From the cell containing the given text, extract its center point as (X, Y) coordinate. 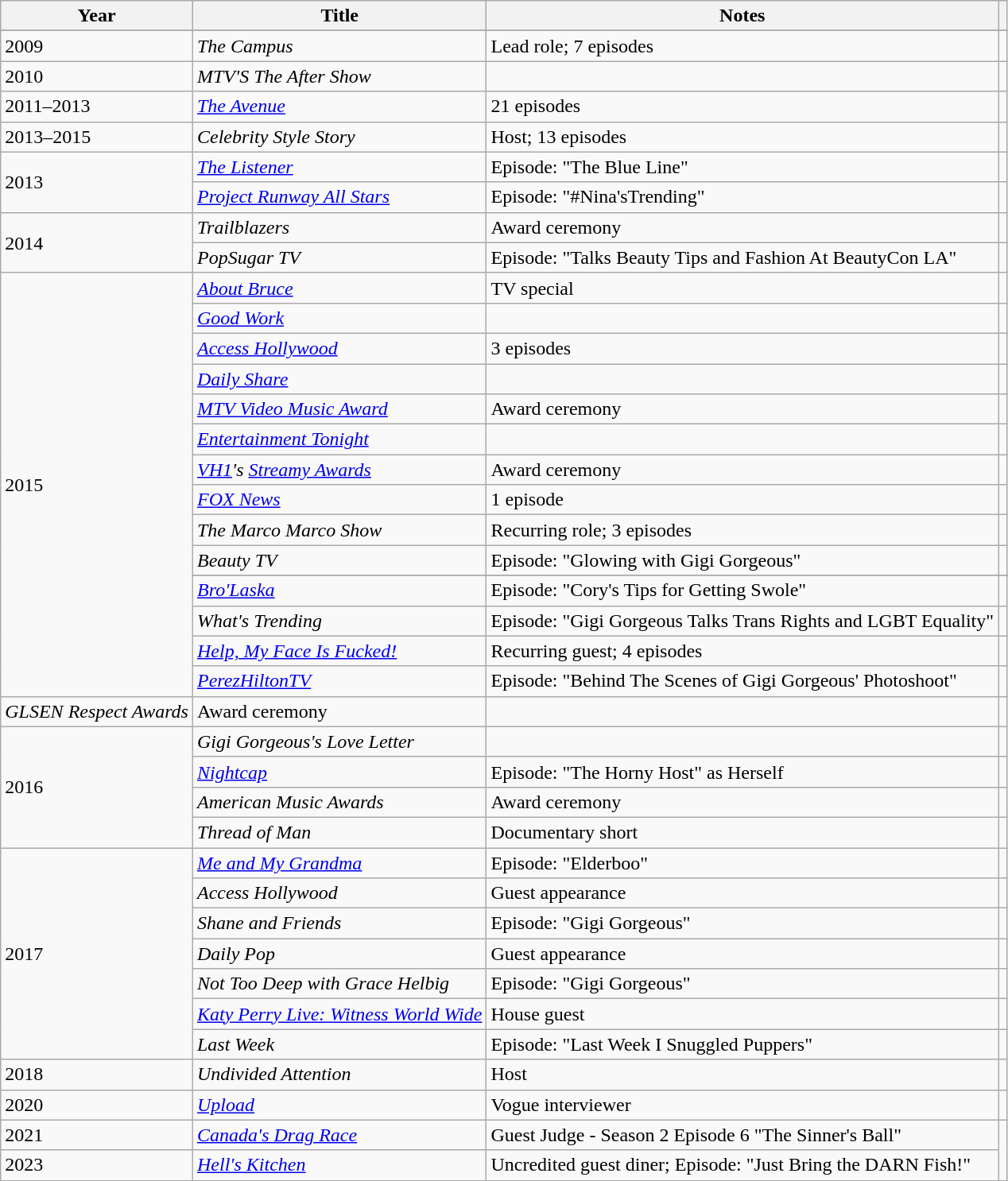
3 episodes (742, 348)
Undivided Attention (339, 1075)
The Avenue (339, 106)
PopSugar TV (339, 257)
Canada's Drag Race (339, 1135)
VH1's Streamy Awards (339, 470)
Year (97, 16)
Daily Share (339, 379)
FOX News (339, 500)
American Music Awards (339, 802)
2021 (97, 1135)
TV special (742, 288)
Episode: "Last Week I Snuggled Puppers" (742, 1044)
Celebrity Style Story (339, 137)
2013–2015 (97, 137)
Guest Judge - Season 2 Episode 6 "The Sinner's Ball" (742, 1135)
2016 (97, 787)
2020 (97, 1105)
Project Runway All Stars (339, 197)
The Listener (339, 167)
1 episode (742, 500)
What's Trending (339, 621)
Recurring guest; 4 episodes (742, 651)
Episode: "The Blue Line" (742, 167)
Upload (339, 1105)
Notes (742, 16)
About Bruce (339, 288)
2013 (97, 182)
Help, My Face Is Fucked! (339, 651)
Not Too Deep with Grace Helbig (339, 984)
Entertainment Tonight (339, 439)
Bro'Laska (339, 590)
Episode: "#Nina'sTrending" (742, 197)
2017 (97, 953)
Daily Pop (339, 954)
Uncredited guest diner; Episode: "Just Bring the DARN Fish!" (742, 1165)
PerezHiltonTV (339, 681)
The Marco Marco Show (339, 530)
2010 (97, 76)
Thread of Man (339, 832)
Title (339, 16)
Hell's Kitchen (339, 1165)
Episode: "Gigi Gorgeous Talks Trans Rights and LGBT Equality" (742, 621)
Last Week (339, 1044)
Documentary short (742, 832)
Good Work (339, 318)
Episode: "Behind The Scenes of Gigi Gorgeous' Photoshoot" (742, 681)
Episode: "Talks Beauty Tips and Fashion At BeautyCon LA" (742, 257)
Recurring role; 3 episodes (742, 530)
2023 (97, 1165)
Episode: "Elderboo" (742, 862)
2011–2013 (97, 106)
Me and My Grandma (339, 862)
Episode: "The Horny Host" as Herself (742, 772)
MTV'S The After Show (339, 76)
2018 (97, 1075)
Host; 13 episodes (742, 137)
MTV Video Music Award (339, 409)
2015 (97, 485)
Shane and Friends (339, 924)
Host (742, 1075)
The Campus (339, 46)
2014 (97, 242)
Vogue interviewer (742, 1105)
Episode: "Glowing with Gigi Gorgeous" (742, 560)
Lead role; 7 episodes (742, 46)
21 episodes (742, 106)
Katy Perry Live: Witness World Wide (339, 1014)
Trailblazers (339, 227)
Episode: "Cory's Tips for Getting Swole" (742, 590)
2009 (97, 46)
Gigi Gorgeous's Love Letter (339, 742)
Beauty TV (339, 560)
Nightcap (339, 772)
GLSEN Respect Awards (97, 711)
House guest (742, 1014)
